Return [X, Y] of the center of cell containing provided text 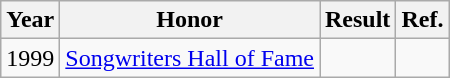
Songwriters Hall of Fame [190, 58]
1999 [30, 58]
Ref. [422, 20]
Honor [190, 20]
Year [30, 20]
Result [358, 20]
